Capture the cell that displays the provided text and extract its (x, y) central coordinate. 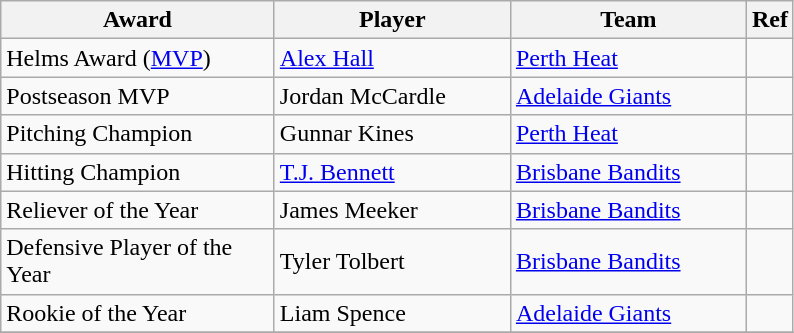
Ref (770, 20)
Pitching Champion (138, 134)
T.J. Bennett (392, 172)
Reliever of the Year (138, 210)
Player (392, 20)
Helms Award (MVP) (138, 58)
Alex Hall (392, 58)
Gunnar Kines (392, 134)
Jordan McCardle (392, 96)
Defensive Player of the Year (138, 262)
Hitting Champion (138, 172)
Liam Spence (392, 313)
Postseason MVP (138, 96)
Tyler Tolbert (392, 262)
Team (628, 20)
Rookie of the Year (138, 313)
Award (138, 20)
James Meeker (392, 210)
